Provide the (X, Y) coordinate of the cell's center where the given text is located.  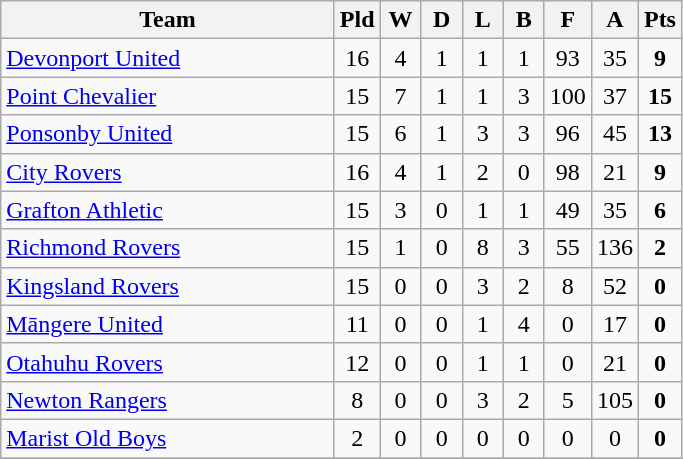
F (568, 20)
37 (614, 96)
Marist Old Boys (168, 438)
5 (568, 400)
7 (400, 96)
100 (568, 96)
Pld (357, 20)
Team (168, 20)
L (482, 20)
45 (614, 134)
Ponsonby United (168, 134)
Point Chevalier (168, 96)
96 (568, 134)
Grafton Athletic (168, 210)
W (400, 20)
Pts (660, 20)
17 (614, 324)
Newton Rangers (168, 400)
A (614, 20)
11 (357, 324)
B (524, 20)
City Rovers (168, 172)
12 (357, 362)
D (442, 20)
136 (614, 248)
Kingsland Rovers (168, 286)
49 (568, 210)
105 (614, 400)
Māngere United (168, 324)
13 (660, 134)
52 (614, 286)
93 (568, 58)
Richmond Rovers (168, 248)
55 (568, 248)
Otahuhu Rovers (168, 362)
Devonport United (168, 58)
98 (568, 172)
